Extract the [X, Y] coordinate from the center of the cell holding the provided text.  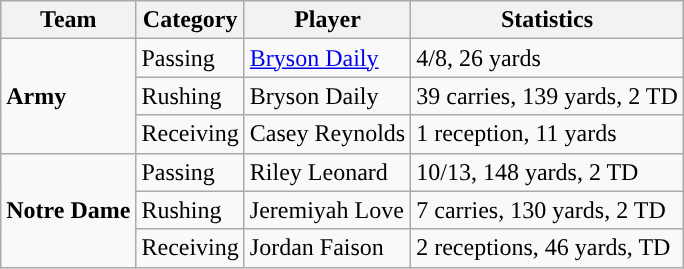
10/13, 148 yards, 2 TD [548, 172]
Jordan Faison [327, 248]
Player [327, 20]
Jeremiyah Love [327, 210]
Statistics [548, 20]
Riley Leonard [327, 172]
2 receptions, 46 yards, TD [548, 248]
Notre Dame [68, 210]
Casey Reynolds [327, 134]
39 carries, 139 yards, 2 TD [548, 96]
7 carries, 130 yards, 2 TD [548, 210]
1 reception, 11 yards [548, 134]
Team [68, 20]
Army [68, 96]
Category [190, 20]
4/8, 26 yards [548, 58]
